Pinpoint the cell where the given text exists, returning its [x, y] midpoint coordinate. 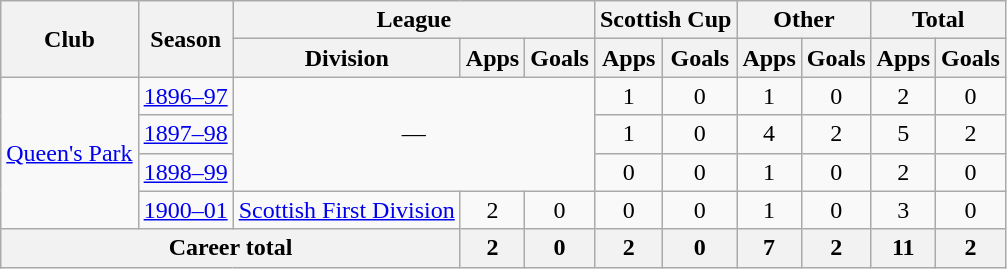
Division [346, 58]
League [414, 20]
Scottish First Division [346, 210]
Scottish Cup [665, 20]
11 [903, 248]
1896–97 [186, 96]
1897–98 [186, 134]
5 [903, 134]
7 [769, 248]
Club [70, 39]
Total [938, 20]
— [414, 134]
Career total [231, 248]
1900–01 [186, 210]
Queen's Park [70, 153]
4 [769, 134]
1898–99 [186, 172]
Season [186, 39]
3 [903, 210]
Other [804, 20]
